Output the [x, y] coordinate of the center of the cell containing the given text.  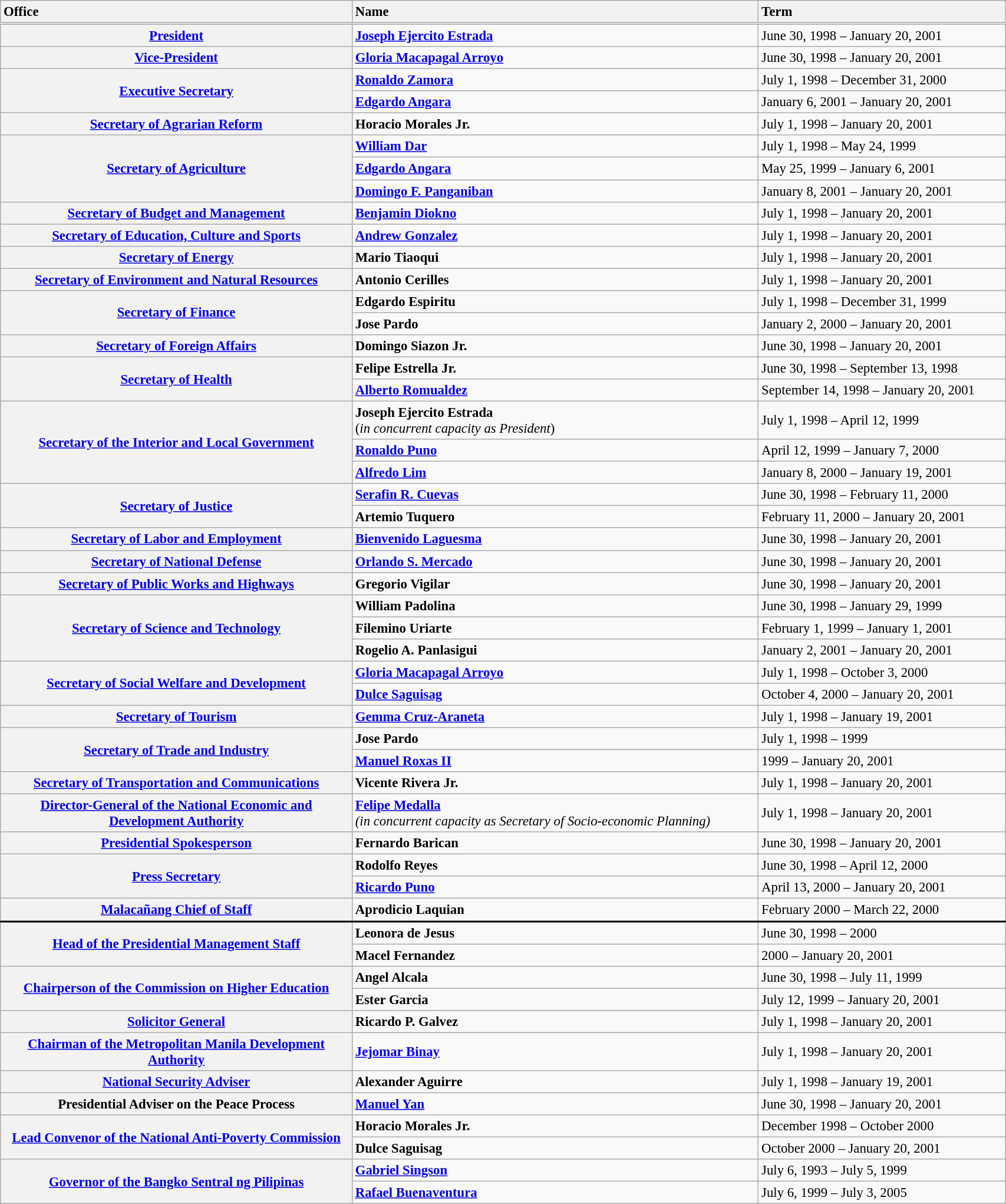
Secretary of Transportation and Communications [177, 783]
Manuel Yan [555, 1104]
William Dar [555, 147]
Secretary of Science and Technology [177, 627]
Presidential Spokesperson [177, 843]
Office [177, 12]
Benjamin Diokno [555, 213]
Secretary of Justice [177, 506]
Joseph Ejercito Estrada(in concurrent capacity as President) [555, 421]
Secretary of Agrarian Reform [177, 124]
Domingo Siazon Jr. [555, 346]
Artemio Tuquero [555, 517]
June 30, 1998 – February 11, 2000 [882, 495]
Secretary of Social Welfare and Development [177, 683]
National Security Adviser [177, 1082]
Manuel Roxas II [555, 761]
Aprodicio Laquian [555, 910]
Gemma Cruz-Araneta [555, 716]
January 6, 2001 – January 20, 2001 [882, 102]
Ricardo Puno [555, 887]
January 8, 2001 – January 20, 2001 [882, 191]
Secretary of Agriculture [177, 169]
April 12, 1999 – January 7, 2000 [882, 450]
Antonio Cerilles [555, 279]
Ronaldo Puno [555, 450]
Presidential Adviser on the Peace Process [177, 1104]
Lead Convenor of the National Anti-Poverty Commission [177, 1137]
Jejomar Binay [555, 1052]
December 1998 – October 2000 [882, 1126]
Term [882, 12]
July 6, 1999 – July 3, 2005 [882, 1193]
Name [555, 12]
Press Secretary [177, 876]
Alexander Aguirre [555, 1082]
William Padolina [555, 606]
January 2, 2000 – January 20, 2001 [882, 324]
Filemino Uriarte [555, 628]
September 14, 1998 – January 20, 2001 [882, 390]
Rafael Buenaventura [555, 1193]
July 1, 1998 – December 31, 2000 [882, 80]
Secretary of Energy [177, 257]
Orlando S. Mercado [555, 561]
July 12, 1999 – January 20, 2001 [882, 999]
Domingo F. Panganiban [555, 191]
Secretary of Trade and Industry [177, 750]
1999 – January 20, 2001 [882, 761]
May 25, 1999 – January 6, 2001 [882, 169]
February 2000 – March 22, 2000 [882, 910]
July 6, 1993 – July 5, 1999 [882, 1170]
Solicitor General [177, 1022]
Secretary of Budget and Management [177, 213]
Bienvenido Laguesma [555, 540]
June 30, 1998 – 2000 [882, 932]
January 8, 2000 – January 19, 2001 [882, 473]
Secretary of Tourism [177, 716]
July 1, 1998 – May 24, 1999 [882, 147]
Gregorio Vigilar [555, 584]
Serafin R. Cuevas [555, 495]
Edgardo Espiritu [555, 302]
February 11, 2000 – January 20, 2001 [882, 517]
Chairperson of the Commission on Higher Education [177, 988]
Governor of the Bangko Sentral ng Pilipinas [177, 1182]
Rodolfo Reyes [555, 866]
July 1, 1998 – 1999 [882, 739]
President [177, 35]
July 1, 1998 – April 12, 1999 [882, 421]
January 2, 2001 – January 20, 2001 [882, 650]
Andrew Gonzalez [555, 235]
June 30, 1998 – September 13, 1998 [882, 368]
Secretary of the Interior and Local Government [177, 443]
October 4, 2000 – January 20, 2001 [882, 695]
June 30, 1998 – January 29, 1999 [882, 606]
Ricardo P. Galvez [555, 1022]
June 30, 1998 – July 11, 1999 [882, 977]
2000 – January 20, 2001 [882, 955]
Chairman of the Metropolitan Manila Development Authority [177, 1052]
Rogelio A. Panlasigui [555, 650]
Malacañang Chief of Staff [177, 910]
October 2000 – January 20, 2001 [882, 1149]
Gabriel Singson [555, 1170]
April 13, 2000 – January 20, 2001 [882, 887]
February 1, 1999 – January 1, 2001 [882, 628]
Ester Garcia [555, 999]
Alfredo Lim [555, 473]
Head of the Presidential Management Staff [177, 943]
June 30, 1998 – April 12, 2000 [882, 866]
Felipe Medalla(in concurrent capacity as Secretary of Socio-economic Planning) [555, 814]
Executive Secretary [177, 91]
Vice-President [177, 58]
Vicente Rivera Jr. [555, 783]
Mario Tiaoqui [555, 257]
Alberto Romualdez [555, 390]
Secretary of Education, Culture and Sports [177, 235]
July 1, 1998 – December 31, 1999 [882, 302]
Secretary of Foreign Affairs [177, 346]
Secretary of Environment and Natural Resources [177, 279]
Joseph Ejercito Estrada [555, 35]
July 1, 1998 – October 3, 2000 [882, 672]
Secretary of Public Works and Highways [177, 584]
Leonora de Jesus [555, 932]
Macel Fernandez [555, 955]
Secretary of Finance [177, 312]
Director-General of the National Economic and Development Authority [177, 814]
Felipe Estrella Jr. [555, 368]
Secretary of Health [177, 379]
Ronaldo Zamora [555, 80]
Angel Alcala [555, 977]
Secretary of National Defense [177, 561]
Secretary of Labor and Employment [177, 540]
Fernardo Barican [555, 843]
